Determine the (X, Y) coordinate at the center of the cell enclosing the given text.  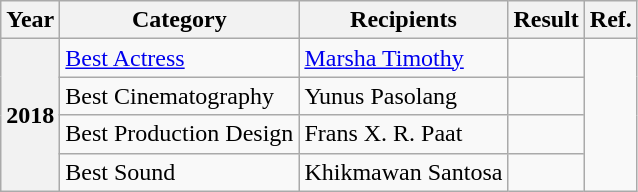
2018 (30, 115)
Ref. (610, 20)
Best Sound (180, 172)
Best Production Design (180, 134)
Frans X. R. Paat (404, 134)
Best Actress (180, 58)
Marsha Timothy (404, 58)
Year (30, 20)
Yunus Pasolang (404, 96)
Result (546, 20)
Recipients (404, 20)
Category (180, 20)
Best Cinematography (180, 96)
Khikmawan Santosa (404, 172)
